Locate the cell with the specified text and output its [x, y] center coordinate. 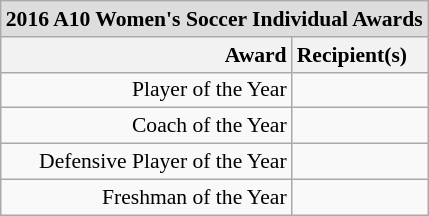
Defensive Player of the Year [146, 162]
Coach of the Year [146, 126]
2016 A10 Women's Soccer Individual Awards [214, 19]
Freshman of the Year [146, 197]
Award [146, 55]
Recipient(s) [360, 55]
Player of the Year [146, 90]
